Scan for the cell matching the given text and deliver its [x, y] coordinate at center. 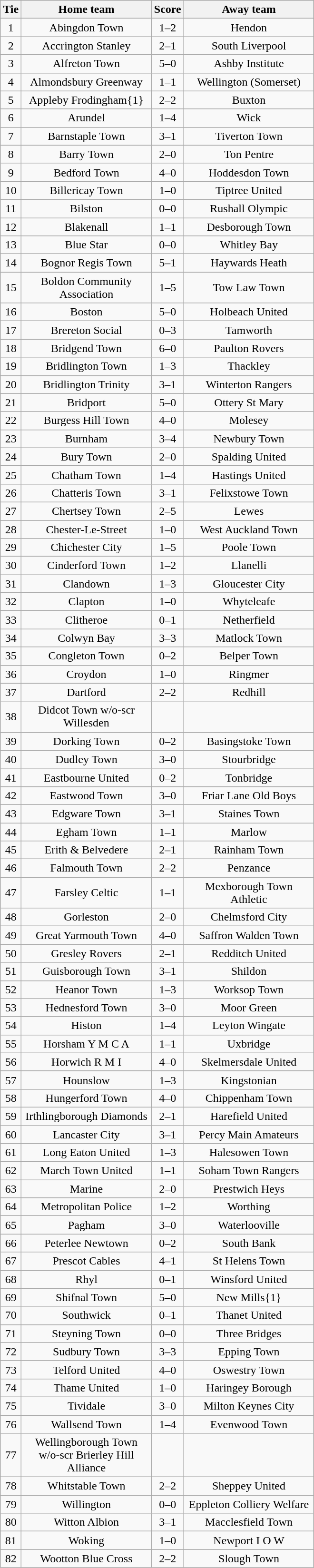
Hoddesdon Town [249, 172]
Away team [249, 10]
Epping Town [249, 1352]
14 [11, 263]
Penzance [249, 868]
71 [11, 1333]
Burnham [87, 439]
59 [11, 1116]
Chichester City [87, 548]
Three Bridges [249, 1333]
Tow Law Town [249, 287]
82 [11, 1558]
45 [11, 850]
Tamworth [249, 330]
68 [11, 1279]
Wallsend Town [87, 1424]
40 [11, 759]
Thame United [87, 1388]
Netherfield [249, 620]
70 [11, 1315]
4 [11, 82]
Southwick [87, 1315]
Macclesfield Town [249, 1522]
Barry Town [87, 154]
5 [11, 100]
77 [11, 1455]
23 [11, 439]
6–0 [167, 348]
34 [11, 638]
37 [11, 692]
9 [11, 172]
Brereton Social [87, 330]
62 [11, 1171]
Metropolitan Police [87, 1207]
Histon [87, 1026]
South Bank [249, 1243]
Soham Town Rangers [249, 1171]
3 [11, 64]
31 [11, 584]
10 [11, 190]
Harefield United [249, 1116]
Gresley Rovers [87, 953]
New Mills{1} [249, 1297]
Tiverton Town [249, 136]
Gloucester City [249, 584]
Burgess Hill Town [87, 421]
69 [11, 1297]
Congleton Town [87, 656]
Chester-Le-Street [87, 529]
61 [11, 1153]
Evenwood Town [249, 1424]
Steyning Town [87, 1333]
Sudbury Town [87, 1352]
57 [11, 1080]
Clitheroe [87, 620]
Uxbridge [249, 1044]
Appleby Frodingham{1} [87, 100]
Lancaster City [87, 1135]
Matlock Town [249, 638]
Hungerford Town [87, 1098]
Peterlee Newtown [87, 1243]
25 [11, 475]
South Liverpool [249, 46]
Mexborough Town Athletic [249, 892]
Kingstonian [249, 1080]
Staines Town [249, 813]
Woking [87, 1540]
60 [11, 1135]
Boston [87, 312]
St Helens Town [249, 1261]
Irthlingborough Diamonds [87, 1116]
Telford United [87, 1370]
Worthing [249, 1207]
17 [11, 330]
75 [11, 1406]
Chatteris Town [87, 493]
Llanelli [249, 566]
Billericay Town [87, 190]
53 [11, 1008]
Score [167, 10]
35 [11, 656]
Marine [87, 1189]
Newport I O W [249, 1540]
41 [11, 777]
Saffron Walden Town [249, 935]
Falmouth Town [87, 868]
Bedford Town [87, 172]
78 [11, 1486]
Dartford [87, 692]
38 [11, 716]
72 [11, 1352]
1 [11, 28]
16 [11, 312]
Accrington Stanley [87, 46]
Bridlington Town [87, 366]
Winterton Rangers [249, 384]
Farsley Celtic [87, 892]
Rainham Town [249, 850]
Worksop Town [249, 990]
Bridport [87, 402]
Hednesford Town [87, 1008]
Ton Pentre [249, 154]
Spalding United [249, 457]
Cinderford Town [87, 566]
Sheppey United [249, 1486]
Dorking Town [87, 741]
Thackley [249, 366]
Poole Town [249, 548]
7 [11, 136]
Winsford United [249, 1279]
43 [11, 813]
39 [11, 741]
Arundel [87, 118]
19 [11, 366]
Percy Main Amateurs [249, 1135]
52 [11, 990]
Whitstable Town [87, 1486]
Blue Star [87, 245]
47 [11, 892]
Haringey Borough [249, 1388]
Ringmer [249, 674]
3–4 [167, 439]
8 [11, 154]
36 [11, 674]
Bury Town [87, 457]
Alfreton Town [87, 64]
Hendon [249, 28]
Heanor Town [87, 990]
Blakenall [87, 227]
Barnstaple Town [87, 136]
Edgware Town [87, 813]
Halesowen Town [249, 1153]
54 [11, 1026]
79 [11, 1504]
Guisborough Town [87, 971]
Gorleston [87, 917]
Boldon Community Association [87, 287]
West Auckland Town [249, 529]
67 [11, 1261]
Felixstowe Town [249, 493]
Paulton Rovers [249, 348]
Rushall Olympic [249, 208]
Thanet United [249, 1315]
51 [11, 971]
Didcot Town w/o-scr Willesden [87, 716]
Bognor Regis Town [87, 263]
44 [11, 832]
Almondsbury Greenway [87, 82]
30 [11, 566]
Slough Town [249, 1558]
Shildon [249, 971]
32 [11, 602]
Tividale [87, 1406]
Belper Town [249, 656]
Willington [87, 1504]
Pagham [87, 1225]
Redditch United [249, 953]
Desborough Town [249, 227]
Molesey [249, 421]
Lewes [249, 511]
24 [11, 457]
Rhyl [87, 1279]
Wellingborough Town w/o-scr Brierley Hill Alliance [87, 1455]
Long Eaton United [87, 1153]
64 [11, 1207]
56 [11, 1062]
Prescot Cables [87, 1261]
Horwich R M I [87, 1062]
13 [11, 245]
Ottery St Mary [249, 402]
Leyton Wingate [249, 1026]
Chertsey Town [87, 511]
Skelmersdale United [249, 1062]
Basingstoke Town [249, 741]
18 [11, 348]
Witton Albion [87, 1522]
29 [11, 548]
Erith & Belvedere [87, 850]
6 [11, 118]
Chelmsford City [249, 917]
28 [11, 529]
22 [11, 421]
66 [11, 1243]
Eastbourne United [87, 777]
Redhill [249, 692]
50 [11, 953]
Chatham Town [87, 475]
Tie [11, 10]
Bridlington Trinity [87, 384]
Friar Lane Old Boys [249, 795]
21 [11, 402]
Eppleton Colliery Welfare [249, 1504]
Clandown [87, 584]
26 [11, 493]
Hounslow [87, 1080]
Egham Town [87, 832]
Great Yarmouth Town [87, 935]
Whitley Bay [249, 245]
Bridgend Town [87, 348]
4–1 [167, 1261]
Wellington (Somerset) [249, 82]
80 [11, 1522]
12 [11, 227]
Stourbridge [249, 759]
Waterlooville [249, 1225]
81 [11, 1540]
73 [11, 1370]
Newbury Town [249, 439]
27 [11, 511]
20 [11, 384]
Prestwich Heys [249, 1189]
63 [11, 1189]
Hastings United [249, 475]
Milton Keynes City [249, 1406]
Eastwood Town [87, 795]
49 [11, 935]
Tiptree United [249, 190]
Abingdon Town [87, 28]
58 [11, 1098]
Ashby Institute [249, 64]
Tonbridge [249, 777]
Whyteleafe [249, 602]
Colwyn Bay [87, 638]
Wick [249, 118]
Bilston [87, 208]
65 [11, 1225]
Dudley Town [87, 759]
Holbeach United [249, 312]
Shifnal Town [87, 1297]
42 [11, 795]
Clapton [87, 602]
76 [11, 1424]
74 [11, 1388]
15 [11, 287]
0–3 [167, 330]
55 [11, 1044]
2–5 [167, 511]
33 [11, 620]
Oswestry Town [249, 1370]
48 [11, 917]
5–1 [167, 263]
Croydon [87, 674]
Home team [87, 10]
March Town United [87, 1171]
Horsham Y M C A [87, 1044]
Wootton Blue Cross [87, 1558]
46 [11, 868]
Haywards Heath [249, 263]
Buxton [249, 100]
2 [11, 46]
Chippenham Town [249, 1098]
11 [11, 208]
Marlow [249, 832]
Moor Green [249, 1008]
